Return the [x, y] coordinate for the center point of the cell that contains the specified text.  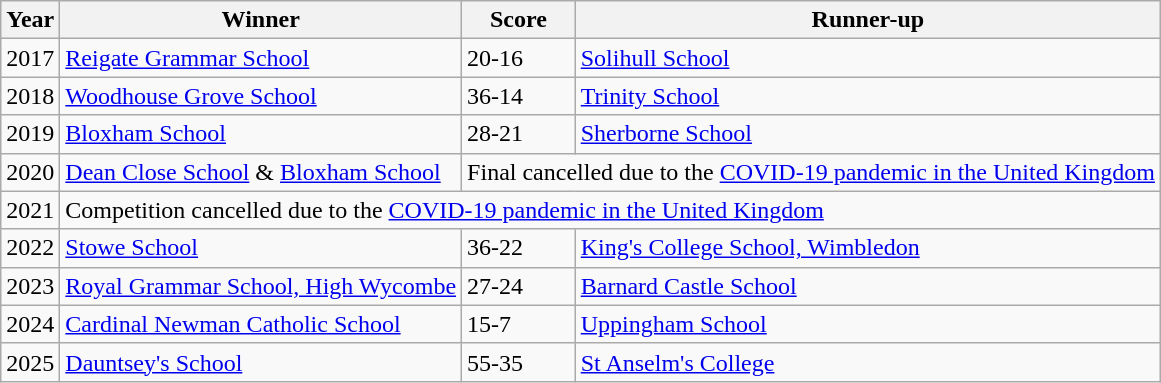
Final cancelled due to the COVID-19 pandemic in the United Kingdom [812, 172]
36-22 [519, 248]
36-14 [519, 96]
15-7 [519, 324]
Competition cancelled due to the COVID-19 pandemic in the United Kingdom [610, 210]
King's College School, Wimbledon [868, 248]
2024 [30, 324]
Dean Close School & Bloxham School [261, 172]
Bloxham School [261, 134]
2021 [30, 210]
Year [30, 20]
Reigate Grammar School [261, 58]
2022 [30, 248]
55-35 [519, 362]
2023 [30, 286]
Runner-up [868, 20]
Score [519, 20]
28-21 [519, 134]
Uppingham School [868, 324]
Solihull School [868, 58]
2025 [30, 362]
Barnard Castle School [868, 286]
2018 [30, 96]
Winner [261, 20]
Cardinal Newman Catholic School [261, 324]
2017 [30, 58]
Trinity School [868, 96]
Woodhouse Grove School [261, 96]
2020 [30, 172]
Royal Grammar School, High Wycombe [261, 286]
20-16 [519, 58]
2019 [30, 134]
Sherborne School [868, 134]
St Anselm's College [868, 362]
Dauntsey's School [261, 362]
27-24 [519, 286]
Stowe School [261, 248]
